Find where the given text appears and provide that cell's center as (X, Y) coordinate. 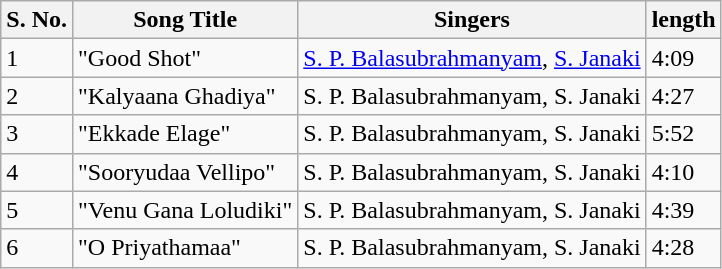
5:52 (684, 134)
4:10 (684, 172)
"Ekkade Elage" (184, 134)
"O Priyathamaa" (184, 248)
3 (37, 134)
length (684, 20)
"Good Shot" (184, 58)
"Venu Gana Loludiki" (184, 210)
4:27 (684, 96)
4:28 (684, 248)
5 (37, 210)
4:09 (684, 58)
"Sooryudaa Vellipo" (184, 172)
Singers (472, 20)
4 (37, 172)
"Kalyaana Ghadiya" (184, 96)
Song Title (184, 20)
2 (37, 96)
S. No. (37, 20)
6 (37, 248)
4:39 (684, 210)
1 (37, 58)
